Identify which cell holds the provided text, then report its (X, Y) central coordinate. 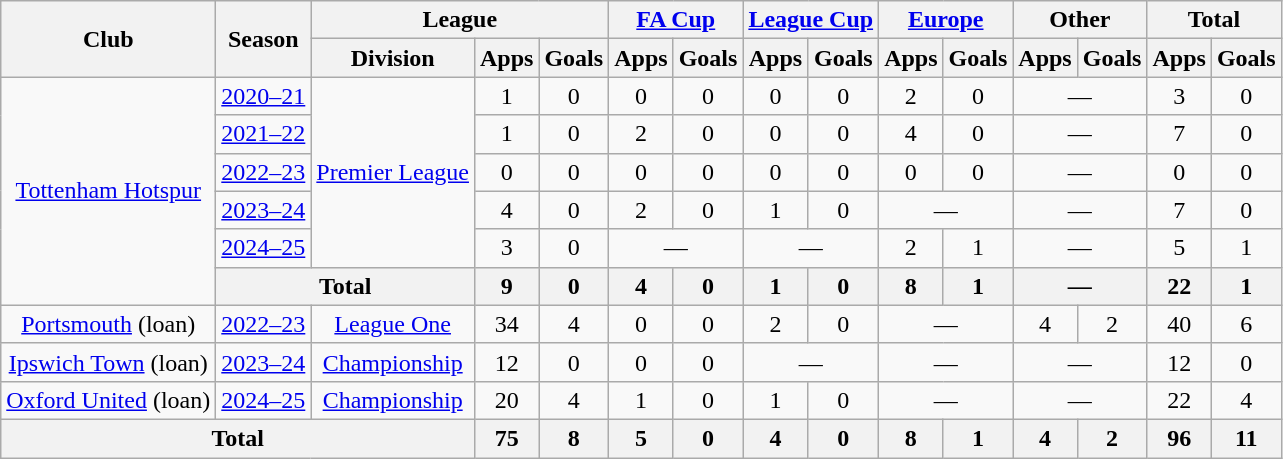
96 (1179, 438)
Europe (946, 20)
League (460, 20)
Tottenham Hotspur (108, 191)
Portsmouth (loan) (108, 324)
20 (506, 400)
Premier League (393, 172)
6 (1246, 324)
Other (1080, 20)
Division (393, 58)
75 (506, 438)
League Cup (811, 20)
Ipswich Town (loan) (108, 362)
40 (1179, 324)
34 (506, 324)
League One (393, 324)
2020–21 (264, 96)
Oxford United (loan) (108, 400)
FA Cup (676, 20)
Club (108, 39)
9 (506, 286)
11 (1246, 438)
2021–22 (264, 134)
Season (264, 39)
